Find where the given text appears and provide that cell's center as (X, Y) coordinate. 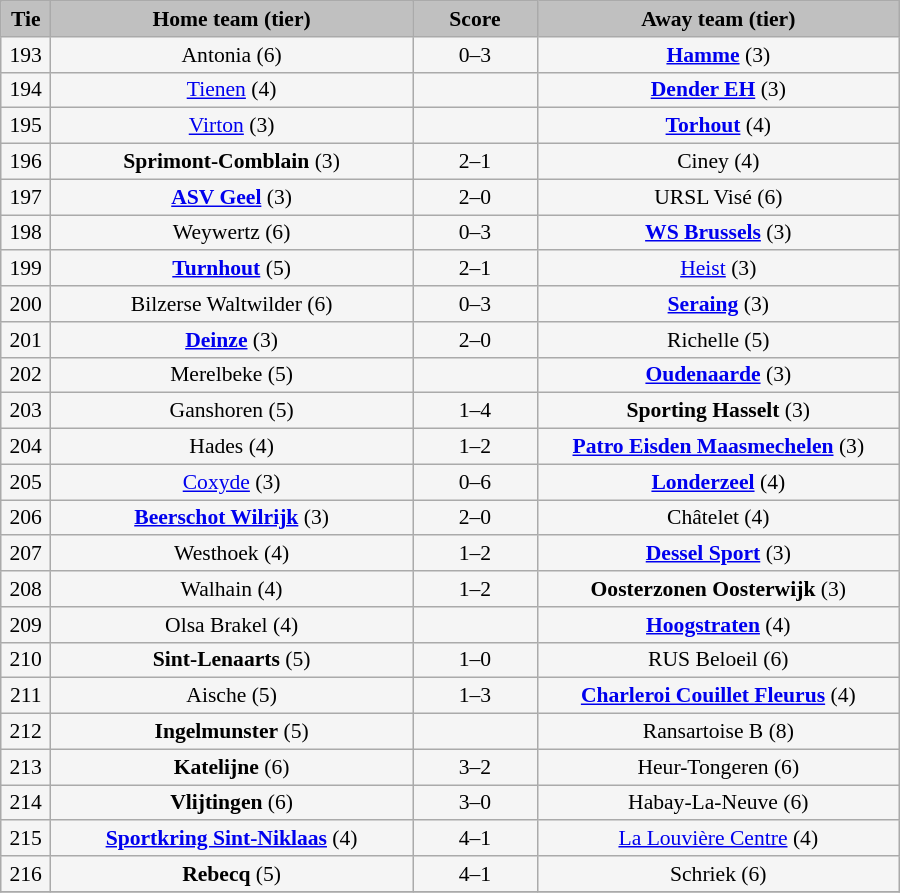
Sprimont-Comblain (3) (232, 162)
Aische (5) (232, 696)
Oosterzonen Oosterwijk (3) (718, 589)
194 (26, 90)
Châtelet (4) (718, 518)
198 (26, 233)
210 (26, 660)
Richelle (5) (718, 340)
Habay-La-Neuve (6) (718, 803)
1–4 (476, 411)
204 (26, 447)
199 (26, 269)
Virton (3) (232, 126)
Hades (4) (232, 447)
208 (26, 589)
Westhoek (4) (232, 554)
Hoogstraten (4) (718, 625)
193 (26, 55)
215 (26, 839)
Sint-Lenaarts (5) (232, 660)
Torhout (4) (718, 126)
WS Brussels (3) (718, 233)
Schriek (6) (718, 874)
Deinze (3) (232, 340)
Ganshoren (5) (232, 411)
Dender EH (3) (718, 90)
Weywertz (6) (232, 233)
Antonia (6) (232, 55)
212 (26, 732)
Score (476, 19)
197 (26, 197)
211 (26, 696)
Sportkring Sint-Niklaas (4) (232, 839)
1–0 (476, 660)
Katelijne (6) (232, 767)
Olsa Brakel (4) (232, 625)
Charleroi Couillet Fleurus (4) (718, 696)
214 (26, 803)
203 (26, 411)
196 (26, 162)
Vlijtingen (6) (232, 803)
201 (26, 340)
Away team (tier) (718, 19)
Sporting Hasselt (3) (718, 411)
Coxyde (3) (232, 482)
216 (26, 874)
Hamme (3) (718, 55)
Turnhout (5) (232, 269)
213 (26, 767)
URSL Visé (6) (718, 197)
3–0 (476, 803)
Seraing (3) (718, 304)
202 (26, 375)
Oudenaarde (3) (718, 375)
RUS Beloeil (6) (718, 660)
Tie (26, 19)
3–2 (476, 767)
209 (26, 625)
1–3 (476, 696)
Londerzeel (4) (718, 482)
Rebecq (5) (232, 874)
Heist (3) (718, 269)
Ciney (4) (718, 162)
Dessel Sport (3) (718, 554)
Beerschot Wilrijk (3) (232, 518)
ASV Geel (3) (232, 197)
Ingelmunster (5) (232, 732)
Bilzerse Waltwilder (6) (232, 304)
200 (26, 304)
Merelbeke (5) (232, 375)
Heur-Tongeren (6) (718, 767)
La Louvière Centre (4) (718, 839)
205 (26, 482)
0–6 (476, 482)
Walhain (4) (232, 589)
206 (26, 518)
Patro Eisden Maasmechelen (3) (718, 447)
Home team (tier) (232, 19)
195 (26, 126)
207 (26, 554)
Ransartoise B (8) (718, 732)
Tienen (4) (232, 90)
